Search for the cell housing the specified text and yield its (X, Y) center coordinate. 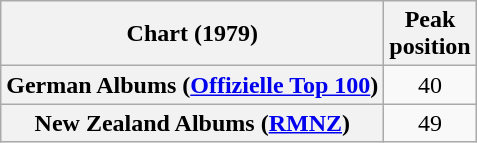
40 (430, 85)
Peakposition (430, 34)
49 (430, 123)
German Albums (Offizielle Top 100) (192, 85)
New Zealand Albums (RMNZ) (192, 123)
Chart (1979) (192, 34)
